From the cell containing the given text, extract its center point as (X, Y) coordinate. 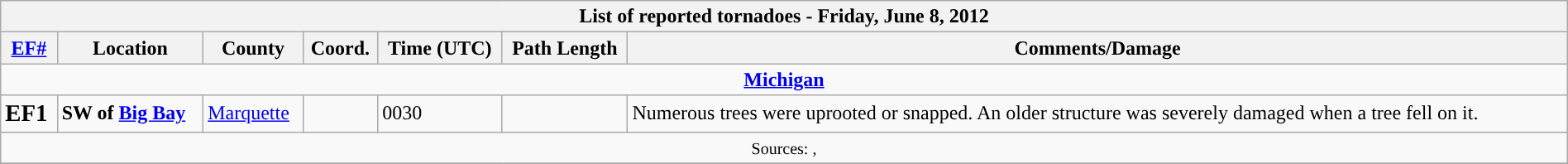
Path Length (565, 48)
SW of Big Bay (131, 113)
Comments/Damage (1097, 48)
Coord. (341, 48)
EF# (29, 48)
0030 (440, 113)
List of reported tornadoes - Friday, June 8, 2012 (784, 17)
Sources: , (784, 147)
Numerous trees were uprooted or snapped. An older structure was severely damaged when a tree fell on it. (1097, 113)
Michigan (784, 80)
Location (131, 48)
Marquette (253, 113)
Time (UTC) (440, 48)
EF1 (29, 113)
County (253, 48)
